Search for the cell housing the specified text and yield its (x, y) center coordinate. 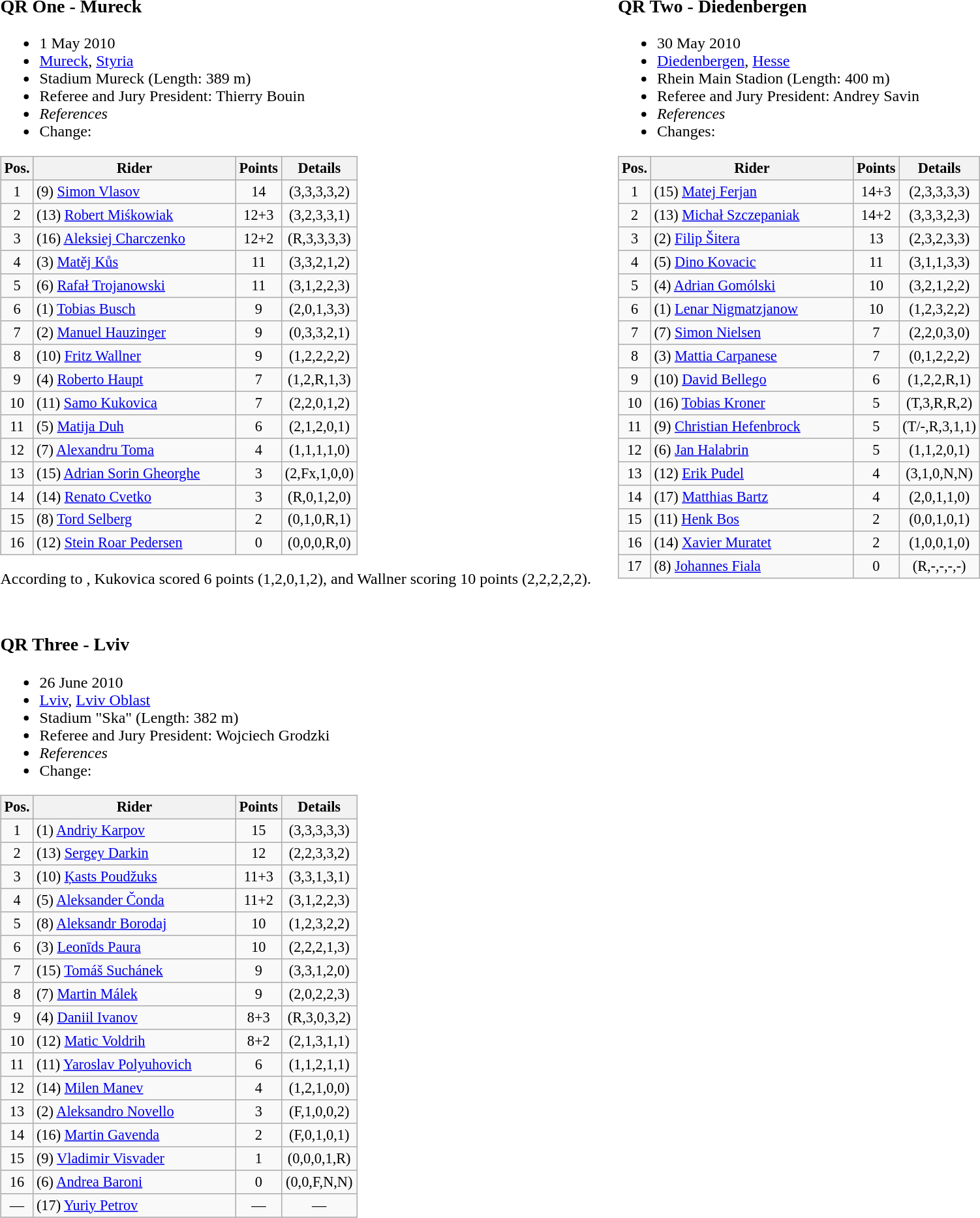
(11) Samo Kukovica (134, 403)
(14) Xavier Muratet (752, 543)
(0,0,0,1,R) (320, 1158)
(3,2,1,2,2) (940, 286)
(17) Matthias Bartz (752, 496)
(1,1,1,1,0) (320, 449)
(0,0,F,N,N) (320, 1181)
11+2 (258, 900)
(7) Simon Nielsen (752, 333)
12+2 (258, 239)
(1,1,2,1,1) (320, 1065)
(10) Fritz Wallner (134, 356)
(6) Jan Halabrin (752, 449)
(13) Michał Szczepaniak (752, 215)
(2,1,3,1,1) (320, 1041)
(4) Roberto Haupt (134, 380)
(3,1,0,N,N) (940, 473)
(2) Manuel Hauzinger (134, 333)
(12) Matic Voldrih (134, 1041)
(11) Yaroslav Polyuhovich (134, 1065)
(1,2,1,0,0) (320, 1088)
(12) Erik Pudel (752, 473)
(15) Matej Ferjan (752, 192)
(12) Stein Roar Pedersen (134, 543)
(2,0,2,2,3) (320, 994)
(2,1,2,0,1) (320, 426)
17 (634, 567)
(2) Filip Šitera (752, 239)
(16) Martin Gavenda (134, 1134)
(8) Tord Selberg (134, 520)
(7) Alexandru Toma (134, 449)
(3,3,3,3,2) (320, 192)
(0,1,0,R,1) (320, 520)
(3,3,2,1,2) (320, 262)
(2,3,3,3,3) (940, 192)
(3,3,3,2,3) (940, 215)
(T,3,R,R,2) (940, 403)
(1) Tobias Busch (134, 309)
(9) Vladimir Visvader (134, 1158)
(14) Milen Manev (134, 1088)
(15) Tomáš Suchánek (134, 971)
(10) David Bellego (752, 380)
(15) Adrian Sorin Gheorghe (134, 473)
(R,3,3,3,3) (320, 239)
(2,0,1,1,0) (940, 496)
8+3 (258, 1018)
(6) Andrea Baroni (134, 1181)
(1,1,2,0,1) (940, 449)
(10) Ķasts Poudžuks (134, 877)
(13) Robert Miśkowiak (134, 215)
(0,1,2,2,2) (940, 356)
(1,2,2,2,2) (320, 356)
(0,3,3,2,1) (320, 333)
(3,2,3,3,1) (320, 215)
(2,2,2,1,3) (320, 947)
(6) Rafał Trojanowski (134, 286)
(16) Tobias Kroner (752, 403)
14+2 (876, 215)
(5) Dino Kovacic (752, 262)
(9) Christian Hefenbrock (752, 426)
8+2 (258, 1041)
14+3 (876, 192)
(R,-,-,-,-) (940, 567)
(2,0,1,3,3) (320, 309)
(F,1,0,0,2) (320, 1111)
(8) Aleksandr Borodaj (134, 924)
12+3 (258, 215)
(2,Fx,1,0,0) (320, 473)
(17) Yuriy Petrov (134, 1205)
(3) Matěj Kůs (134, 262)
(5) Matija Duh (134, 426)
(2,2,0,1,2) (320, 403)
11+3 (258, 877)
(1,0,0,1,0) (940, 543)
(R,0,1,2,0) (320, 496)
(3) Leonīds Paura (134, 947)
(2,3,2,3,3) (940, 239)
(2,2,0,3,0) (940, 333)
(2,2,3,3,2) (320, 853)
(3,1,1,3,3) (940, 262)
(1) Andriy Karpov (134, 830)
(0,0,1,0,1) (940, 520)
(9) Simon Vlasov (134, 192)
(R,3,0,3,2) (320, 1018)
(T/-,R,3,1,1) (940, 426)
(4) Daniil Ivanov (134, 1018)
(4) Adrian Gomólski (752, 286)
(8) Johannes Fiala (752, 567)
(5) Aleksander Čonda (134, 900)
(1,2,2,R,1) (940, 380)
(13) Sergey Darkin (134, 853)
(0,0,0,R,0) (320, 543)
(1,2,R,1,3) (320, 380)
(3) Mattia Carpanese (752, 356)
(3,3,1,3,1) (320, 877)
(16) Aleksiej Charczenko (134, 239)
(1) Lenar Nigmatzjanow (752, 309)
(11) Henk Bos (752, 520)
(F,0,1,0,1) (320, 1134)
(7) Martin Málek (134, 994)
(3,3,3,3,3) (320, 830)
(14) Renato Cvetko (134, 496)
(2) Aleksandro Novello (134, 1111)
(3,3,1,2,0) (320, 971)
